Output the (x, y) coordinate of the center of the cell containing the given text.  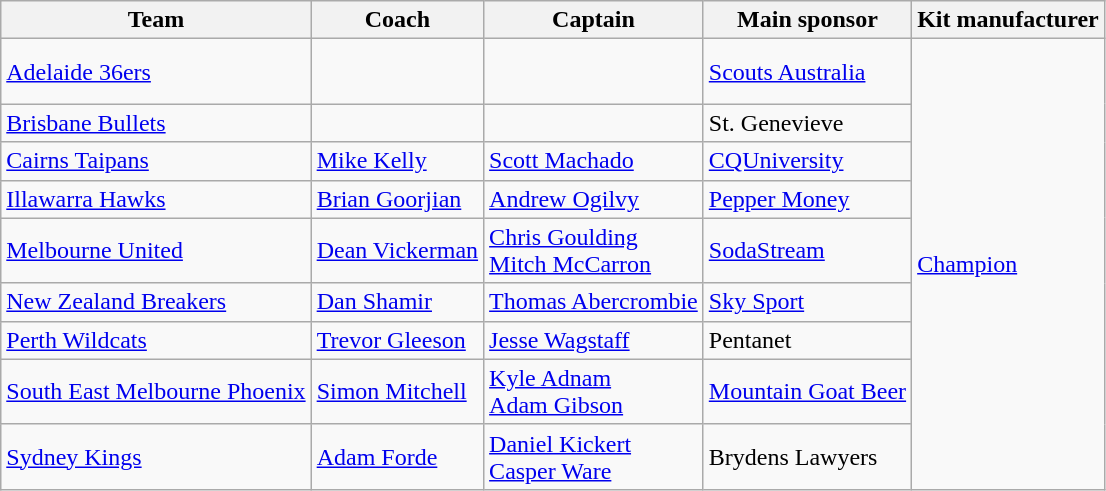
Cairns Taipans (156, 161)
Dean Vickerman (397, 250)
Sky Sport (807, 302)
Brydens Lawyers (807, 456)
Thomas Abercrombie (594, 302)
Coach (397, 20)
Main sponsor (807, 20)
Scouts Australia (807, 72)
Chris Goulding Mitch McCarron (594, 250)
Mountain Goat Beer (807, 392)
Jesse Wagstaff (594, 340)
Team (156, 20)
Sydney Kings (156, 456)
Melbourne United (156, 250)
Pentanet (807, 340)
Perth Wildcats (156, 340)
Mike Kelly (397, 161)
Adelaide 36ers (156, 72)
CQUniversity (807, 161)
Brian Goorjian (397, 199)
Adam Forde (397, 456)
Andrew Ogilvy (594, 199)
Brisbane Bullets (156, 123)
Simon Mitchell (397, 392)
Champion (1008, 264)
Kyle Adnam Adam Gibson (594, 392)
South East Melbourne Phoenix (156, 392)
Illawarra Hawks (156, 199)
St. Genevieve (807, 123)
Daniel Kickert Casper Ware (594, 456)
Kit manufacturer (1008, 20)
SodaStream (807, 250)
New Zealand Breakers (156, 302)
Captain (594, 20)
Trevor Gleeson (397, 340)
Scott Machado (594, 161)
Pepper Money (807, 199)
Dan Shamir (397, 302)
